From the cell containing the given text, extract its center point as [x, y] coordinate. 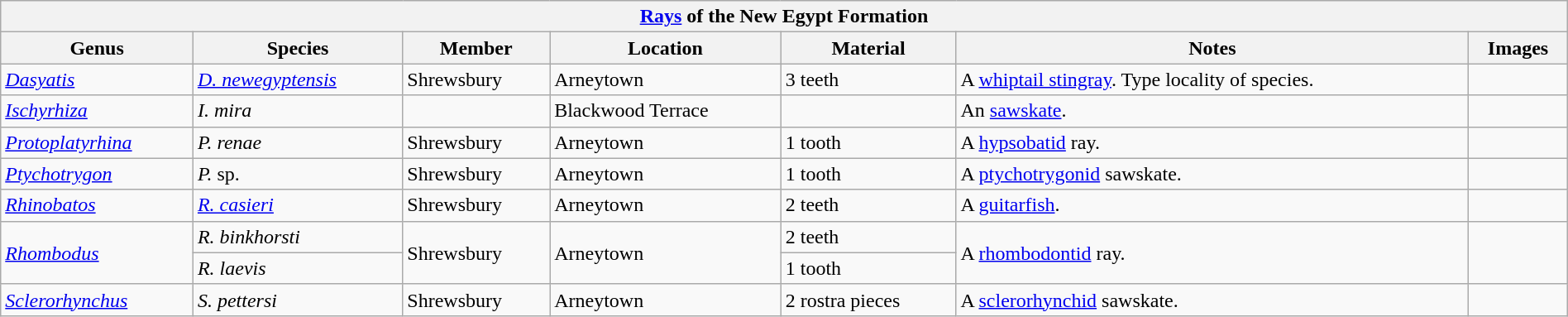
Dasyatis [98, 79]
Material [868, 48]
Ptychotrygon [98, 174]
P. renae [298, 142]
I. mira [298, 111]
A sclerorhynchid sawskate. [1212, 300]
R. binkhorsti [298, 237]
An sawskate. [1212, 111]
Blackwood Terrace [666, 111]
Species [298, 48]
Member [476, 48]
2 rostra pieces [868, 300]
Sclerorhynchus [98, 300]
S. pettersi [298, 300]
Notes [1212, 48]
Genus [98, 48]
Rhombodus [98, 252]
Rhinobatos [98, 205]
A whiptail stingray. Type locality of species. [1212, 79]
3 teeth [868, 79]
A ptychotrygonid sawskate. [1212, 174]
D. newegyptensis [298, 79]
A rhombodontid ray. [1212, 252]
A hypsobatid ray. [1212, 142]
R. casieri [298, 205]
A guitarfish. [1212, 205]
R. laevis [298, 268]
Rays of the New Egypt Formation [784, 17]
P. sp. [298, 174]
Images [1518, 48]
Location [666, 48]
Protoplatyrhina [98, 142]
Ischyrhiza [98, 111]
